For the text-containing cell, return its midpoint in [X, Y] coordinate format. 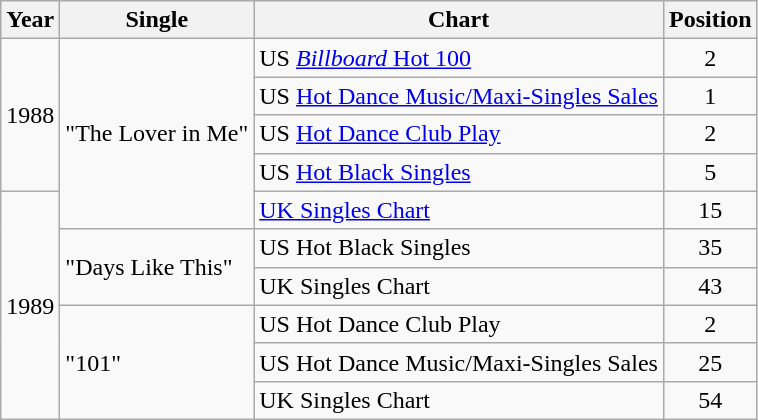
US Billboard Hot 100 [459, 58]
"101" [157, 362]
"The Lover in Me" [157, 134]
1 [710, 96]
"Days Like This" [157, 267]
1988 [30, 115]
5 [710, 172]
Single [157, 20]
15 [710, 210]
1989 [30, 305]
Position [710, 20]
Year [30, 20]
43 [710, 286]
35 [710, 248]
Chart [459, 20]
25 [710, 362]
54 [710, 400]
